Locate the cell with the specified text and output its (X, Y) center coordinate. 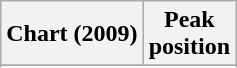
Peak position (189, 34)
Chart (2009) (72, 34)
